Scan for the cell matching the given text and deliver its [x, y] coordinate at center. 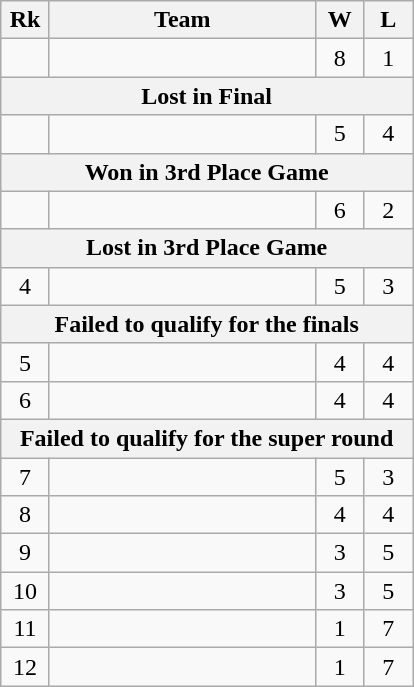
Rk [26, 20]
Team [182, 20]
9 [26, 553]
Lost in 3rd Place Game [207, 248]
10 [26, 591]
2 [388, 210]
11 [26, 629]
12 [26, 667]
W [340, 20]
Failed to qualify for the super round [207, 438]
Lost in Final [207, 96]
Won in 3rd Place Game [207, 172]
Failed to qualify for the finals [207, 324]
L [388, 20]
